From the cell containing the given text, extract its center point as (x, y) coordinate. 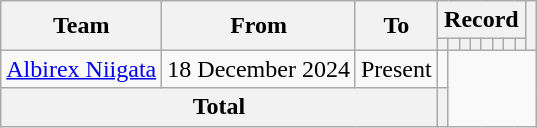
Team (82, 26)
Albirex Niigata (82, 69)
18 December 2024 (259, 69)
From (259, 26)
Total (219, 107)
Present (396, 69)
Record (481, 20)
To (396, 26)
